Locate the cell with the specified text and output its (X, Y) center coordinate. 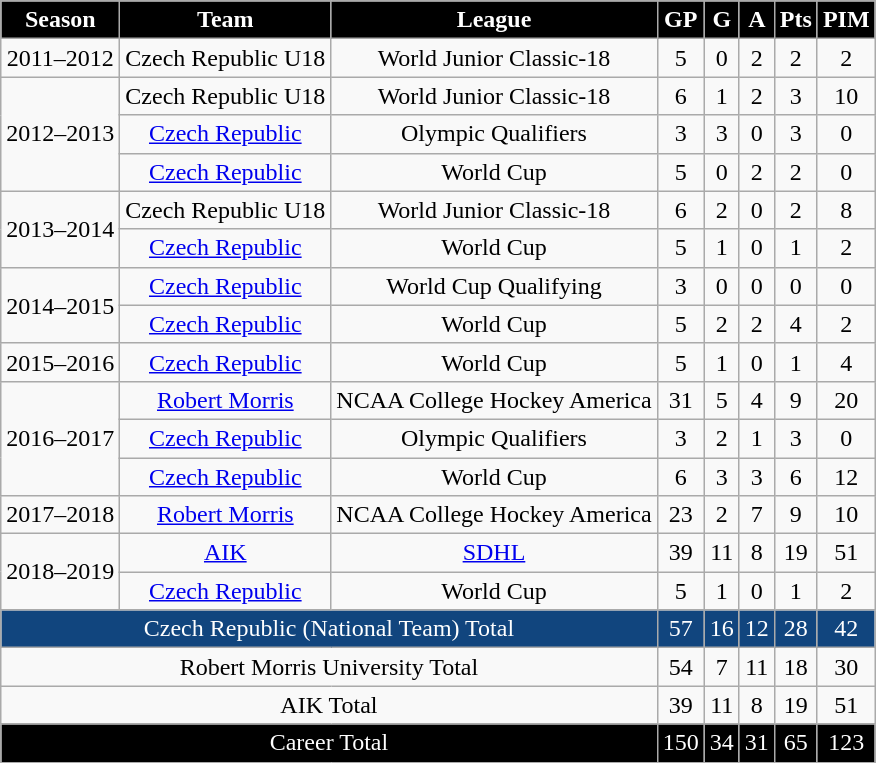
Season (60, 20)
AIK Total (329, 705)
20 (846, 400)
2015–2016 (60, 362)
Career Total (329, 743)
2017–2018 (60, 515)
16 (722, 629)
150 (680, 743)
2011–2012 (60, 58)
World Cup Qualifying (494, 286)
Robert Morris University Total (329, 667)
30 (846, 667)
AIK (226, 553)
A (756, 20)
2018–2019 (60, 572)
57 (680, 629)
2012–2013 (60, 134)
G (722, 20)
SDHL (494, 553)
Team (226, 20)
28 (796, 629)
2013–2014 (60, 229)
34 (722, 743)
42 (846, 629)
League (494, 20)
Czech Republic (National Team) Total (329, 629)
23 (680, 515)
PIM (846, 20)
54 (680, 667)
18 (796, 667)
65 (796, 743)
GP (680, 20)
2014–2015 (60, 305)
2016–2017 (60, 438)
123 (846, 743)
Pts (796, 20)
